Locate the cell with the specified text and output its (X, Y) center coordinate. 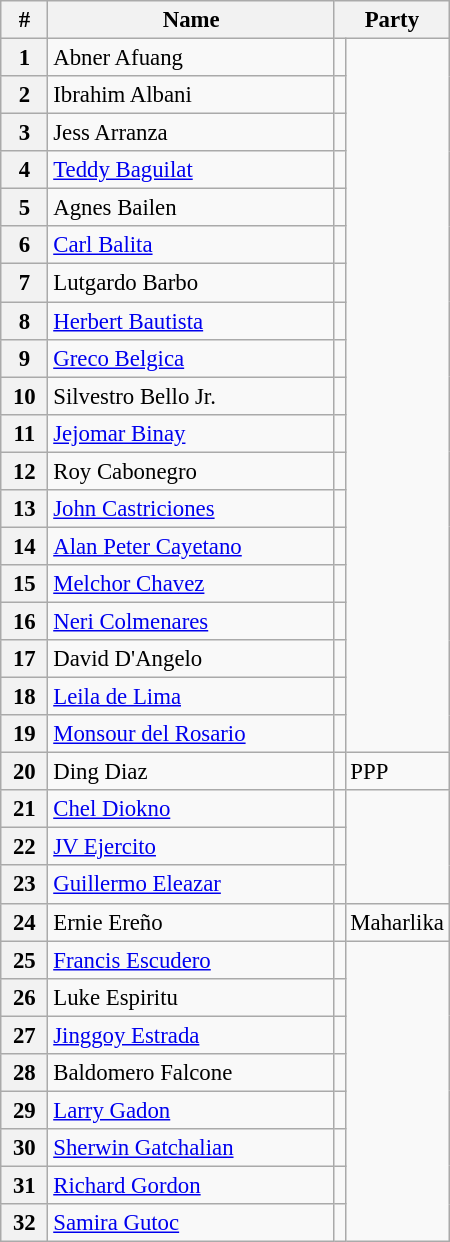
Jinggoy Estrada (191, 1035)
12 (24, 471)
Francis Escudero (191, 960)
Chel Diokno (191, 809)
Guillermo Eleazar (191, 885)
4 (24, 170)
3 (24, 133)
10 (24, 396)
PPP (397, 772)
11 (24, 433)
20 (24, 772)
26 (24, 997)
Ernie Ereño (191, 922)
29 (24, 1110)
Ding Diaz (191, 772)
Maharlika (397, 922)
Party (392, 20)
Ibrahim Albani (191, 95)
16 (24, 621)
Melchor Chavez (191, 584)
Silvestro Bello Jr. (191, 396)
5 (24, 208)
Jejomar Binay (191, 433)
John Castriciones (191, 509)
21 (24, 809)
22 (24, 847)
Richard Gordon (191, 1185)
19 (24, 734)
Jess Arranza (191, 133)
18 (24, 697)
Leila de Lima (191, 697)
Samira Gutoc (191, 1223)
Abner Afuang (191, 58)
8 (24, 321)
25 (24, 960)
15 (24, 584)
Neri Colmenares (191, 621)
30 (24, 1148)
6 (24, 245)
27 (24, 1035)
Name (191, 20)
Carl Balita (191, 245)
David D'Angelo (191, 659)
Teddy Baguilat (191, 170)
31 (24, 1185)
2 (24, 95)
7 (24, 283)
Roy Cabonegro (191, 471)
Herbert Bautista (191, 321)
Lutgardo Barbo (191, 283)
1 (24, 58)
Luke Espiritu (191, 997)
Monsour del Rosario (191, 734)
Alan Peter Cayetano (191, 546)
9 (24, 358)
28 (24, 1073)
JV Ejercito (191, 847)
Sherwin Gatchalian (191, 1148)
24 (24, 922)
Larry Gadon (191, 1110)
# (24, 20)
13 (24, 509)
Baldomero Falcone (191, 1073)
Greco Belgica (191, 358)
14 (24, 546)
32 (24, 1223)
23 (24, 885)
Agnes Bailen (191, 208)
17 (24, 659)
